Scan for the cell matching the given text and deliver its [x, y] coordinate at center. 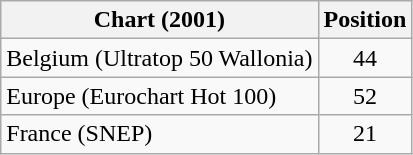
France (SNEP) [160, 134]
Position [365, 20]
21 [365, 134]
52 [365, 96]
Chart (2001) [160, 20]
Belgium (Ultratop 50 Wallonia) [160, 58]
Europe (Eurochart Hot 100) [160, 96]
44 [365, 58]
